Return the [X, Y] coordinate for the center point of the cell that contains the specified text.  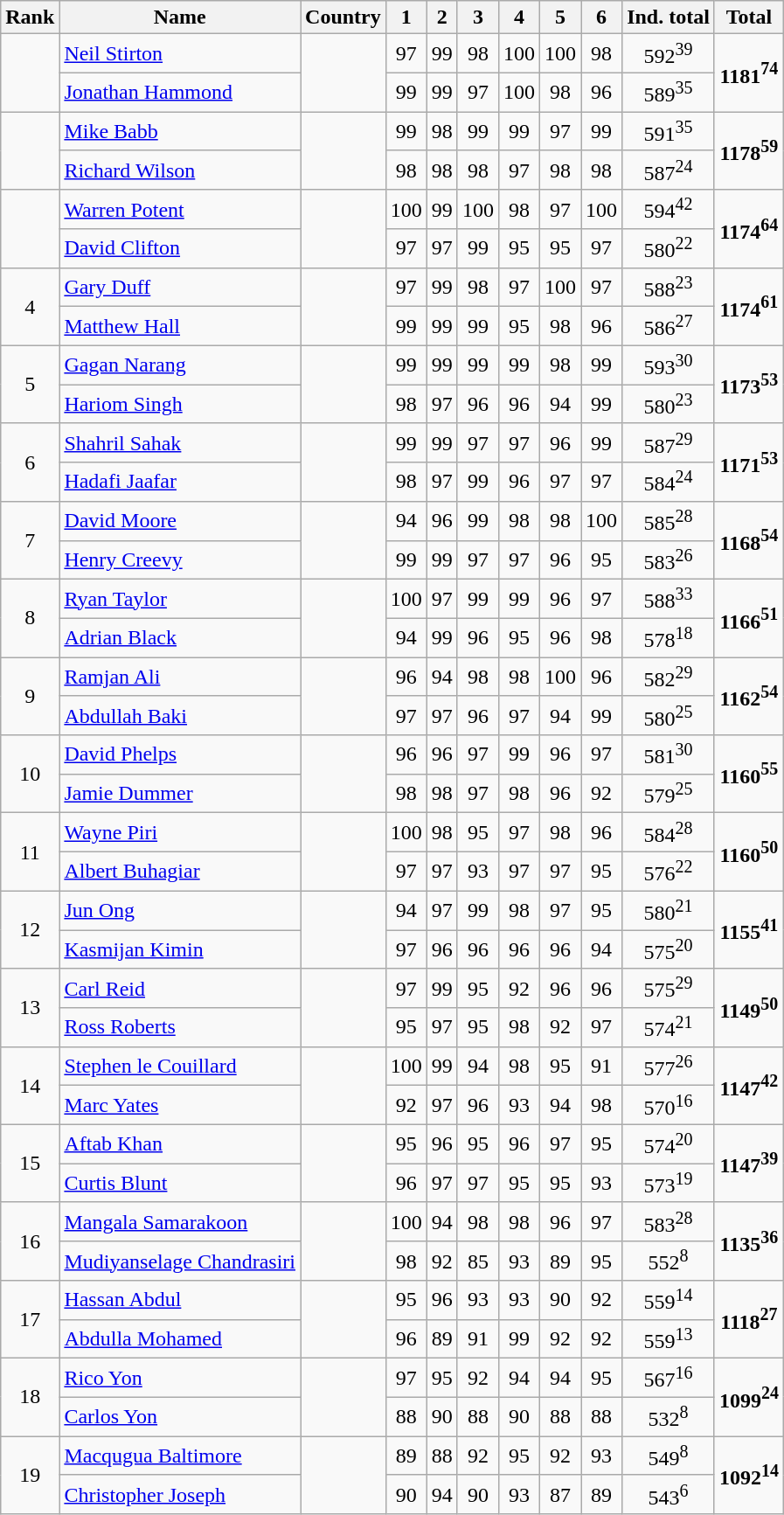
116050 [748, 851]
10 [30, 775]
Abdullah Baki [180, 715]
57420 [669, 1143]
18 [30, 1397]
Rank [30, 17]
Carl Reid [180, 988]
Total [748, 17]
Ross Roberts [180, 1028]
9 [30, 696]
5528 [669, 1261]
114950 [748, 1007]
58326 [669, 559]
Stephen le Couillard [180, 1067]
58528 [669, 521]
58424 [669, 483]
Mike Babb [180, 131]
Macqugua Baltimore [180, 1456]
Albert Buhagiar [180, 871]
59442 [669, 210]
Mudiyanselage Chandrasiri [180, 1261]
Christopher Joseph [180, 1495]
55913 [669, 1339]
87 [561, 1495]
114739 [748, 1163]
12 [30, 930]
57319 [669, 1184]
1 [406, 17]
57520 [669, 949]
111827 [748, 1320]
Carlos Yon [180, 1416]
11 [30, 851]
19 [30, 1476]
Curtis Blunt [180, 1184]
58328 [669, 1222]
57529 [669, 988]
Neil Stirton [180, 54]
Henry Creevy [180, 559]
16 [30, 1241]
58823 [669, 287]
Rico Yon [180, 1378]
109924 [748, 1397]
Hariom Singh [180, 404]
2 [442, 17]
17 [30, 1320]
5328 [669, 1416]
59135 [669, 131]
Gagan Narang [180, 365]
15 [30, 1163]
5498 [669, 1456]
116651 [748, 619]
57421 [669, 1028]
David Phelps [180, 755]
8 [30, 619]
Mangala Samarakoon [180, 1222]
Country [343, 17]
57925 [669, 794]
Richard Wilson [180, 170]
116254 [748, 696]
Hadafi Jaafar [180, 483]
58025 [669, 715]
Name [180, 17]
58023 [669, 404]
Warren Potent [180, 210]
7 [30, 540]
117353 [748, 385]
115541 [748, 930]
58729 [669, 442]
58428 [669, 832]
Jonathan Hammond [180, 93]
14 [30, 1086]
59330 [669, 365]
57622 [669, 871]
117153 [748, 462]
58229 [669, 677]
57818 [669, 638]
Hassan Abdul [180, 1301]
Matthew Hall [180, 327]
Ramjan Ali [180, 677]
Gary Duff [180, 287]
118174 [748, 73]
58130 [669, 755]
3 [477, 17]
Jun Ong [180, 911]
117464 [748, 229]
Kasmijan Kimin [180, 949]
56716 [669, 1378]
116854 [748, 540]
David Moore [180, 521]
57726 [669, 1067]
Adrian Black [180, 638]
58935 [669, 93]
Ryan Taylor [180, 600]
Wayne Piri [180, 832]
85 [477, 1261]
58833 [669, 600]
58627 [669, 327]
57016 [669, 1105]
59239 [669, 54]
109214 [748, 1476]
117859 [748, 150]
David Clifton [180, 248]
13 [30, 1007]
58021 [669, 911]
58724 [669, 170]
55914 [669, 1301]
Shahril Sahak [180, 442]
Ind. total [669, 17]
117461 [748, 306]
Marc Yates [180, 1105]
Abdulla Mohamed [180, 1339]
58022 [669, 248]
113536 [748, 1241]
Aftab Khan [180, 1143]
5436 [669, 1495]
Jamie Dummer [180, 794]
116055 [748, 775]
114742 [748, 1086]
